Scan for the cell matching the given text and deliver its [X, Y] coordinate at center. 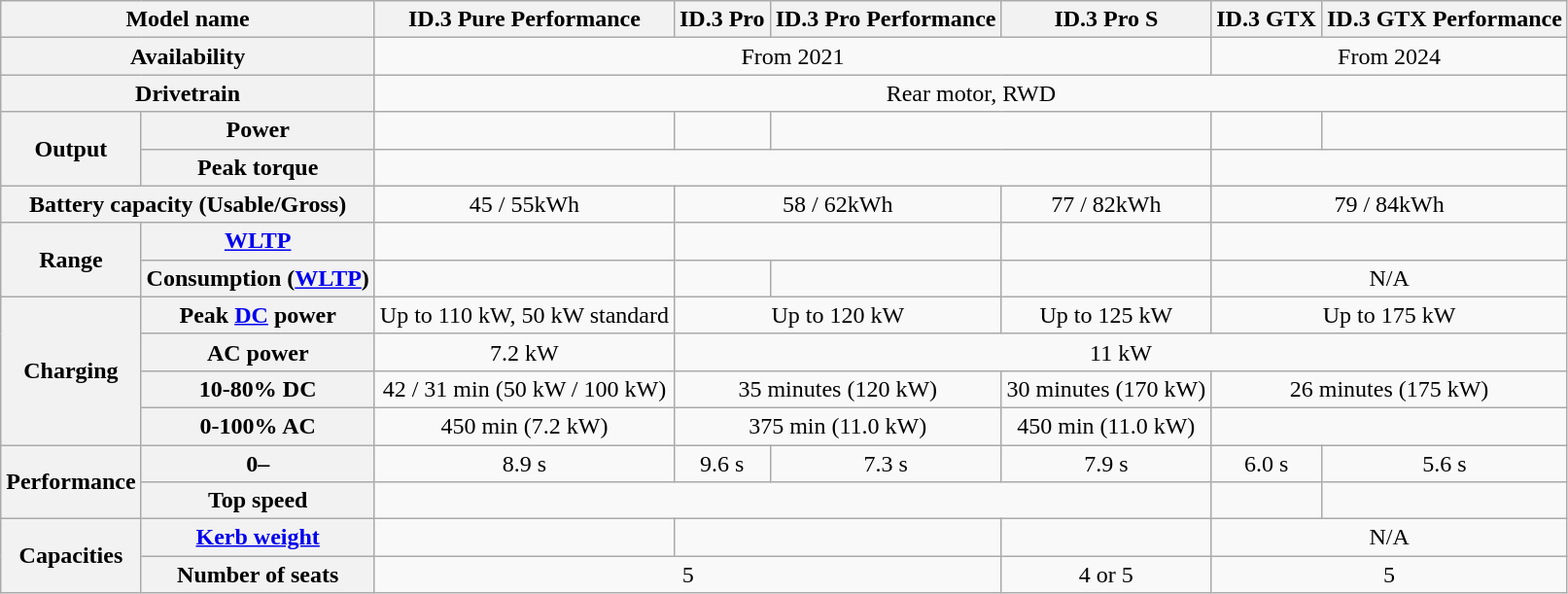
Top speed [258, 501]
Drivetrain [189, 93]
Peak DC power [258, 315]
10-80% DC [258, 389]
58 / 62kWh [837, 204]
Kerb weight [258, 538]
From 2024 [1390, 56]
ID.3 Pro Performance [886, 19]
ID.3 Pro S [1106, 19]
Availability [189, 56]
4 or 5 [1106, 575]
30 minutes (170 kW) [1106, 389]
Up to 125 kW [1106, 315]
Peak torque [258, 167]
Charging [71, 370]
8.9 s [524, 464]
375 min (11.0 kW) [837, 426]
79 / 84kWh [1390, 204]
45 / 55kWh [524, 204]
Battery capacity (Usable/Gross) [189, 204]
Up to 110 kW, 50 kW standard [524, 315]
7.3 s [886, 464]
ID.3 GTX Performance [1445, 19]
WLTP [258, 241]
9.6 s [721, 464]
Capacities [71, 556]
11 kW [1120, 352]
Rear motor, RWD [970, 93]
450 min (11.0 kW) [1106, 426]
5.6 s [1445, 464]
AC power [258, 352]
450 min (7.2 kW) [524, 426]
From 2021 [792, 56]
7.9 s [1106, 464]
42 / 31 min (50 kW / 100 kW) [524, 389]
Number of seats [258, 575]
7.2 kW [524, 352]
ID.3 Pro [721, 19]
0– [258, 464]
Model name [189, 19]
0-100% AC [258, 426]
Up to 175 kW [1390, 315]
ID.3 Pure Performance [524, 19]
Power [258, 130]
Output [71, 149]
26 minutes (175 kW) [1390, 389]
Range [71, 260]
Consumption (WLTP) [258, 278]
Up to 120 kW [837, 315]
77 / 82kWh [1106, 204]
Performance [71, 482]
35 minutes (120 kW) [837, 389]
6.0 s [1267, 464]
ID.3 GTX [1267, 19]
